Detect which cell encompasses the target text, then output its (x, y) center coordinate. 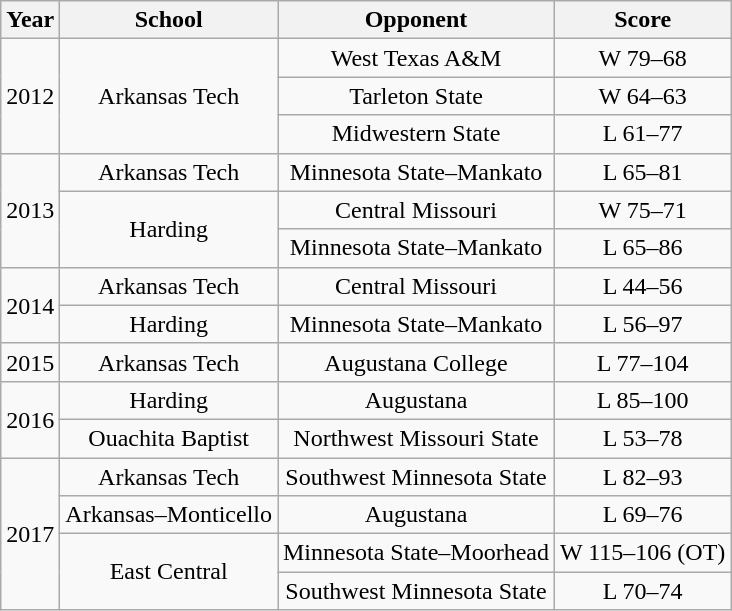
L 70–74 (643, 591)
W 64–63 (643, 96)
L 65–81 (643, 172)
L 65–86 (643, 248)
L 82–93 (643, 477)
Ouachita Baptist (169, 438)
W 75–71 (643, 210)
Midwestern State (416, 134)
Augustana College (416, 362)
W 79–68 (643, 58)
2015 (30, 362)
L 44–56 (643, 286)
L 69–76 (643, 515)
L 61–77 (643, 134)
L 56–97 (643, 324)
Score (643, 20)
2014 (30, 305)
2016 (30, 419)
L 53–78 (643, 438)
East Central (169, 572)
Opponent (416, 20)
L 85–100 (643, 400)
Tarleton State (416, 96)
W 115–106 (OT) (643, 553)
Northwest Missouri State (416, 438)
L 77–104 (643, 362)
2012 (30, 96)
2013 (30, 210)
West Texas A&M (416, 58)
Minnesota State–Moorhead (416, 553)
Arkansas–Monticello (169, 515)
School (169, 20)
2017 (30, 534)
Year (30, 20)
